Detect which cell encompasses the target text, then output its (X, Y) center coordinate. 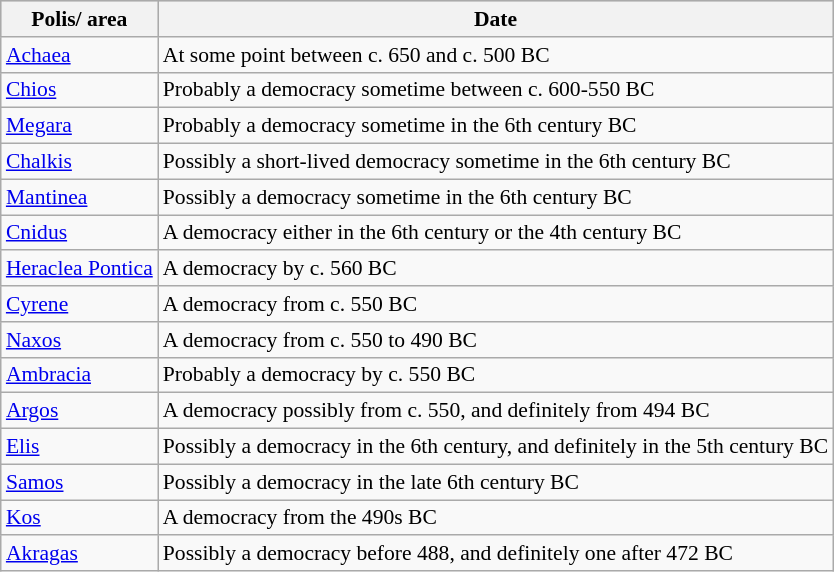
Argos (80, 411)
Ambracia (80, 375)
Possibly a democracy sometime in the 6th century BC (496, 197)
Chios (80, 90)
Possibly a democracy before 488, and definitely one after 472 BC (496, 553)
Mantinea (80, 197)
Naxos (80, 339)
Date (496, 19)
A democracy from c. 550 BC (496, 304)
Achaea (80, 54)
A democracy possibly from c. 550, and definitely from 494 BC (496, 411)
Cyrene (80, 304)
Samos (80, 482)
At some point between c. 650 and c. 500 BC (496, 54)
Elis (80, 446)
A democracy either in the 6th century or the 4th century BC (496, 232)
Heraclea Pontica (80, 268)
Kos (80, 518)
A democracy by c. 560 BC (496, 268)
Chalkis (80, 161)
Probably a democracy sometime in the 6th century BC (496, 126)
Akragas (80, 553)
Possibly a democracy in the 6th century, and definitely in the 5th century BC (496, 446)
Probably a democracy sometime between c. 600-550 BC (496, 90)
Cnidus (80, 232)
A democracy from c. 550 to 490 BC (496, 339)
A democracy from the 490s BC (496, 518)
Possibly a short-lived democracy sometime in the 6th century BC (496, 161)
Probably a democracy by c. 550 BC (496, 375)
Possibly a democracy in the late 6th century BC (496, 482)
Megara (80, 126)
Polis/ area (80, 19)
